For the text-containing cell, return its midpoint in (X, Y) coordinate format. 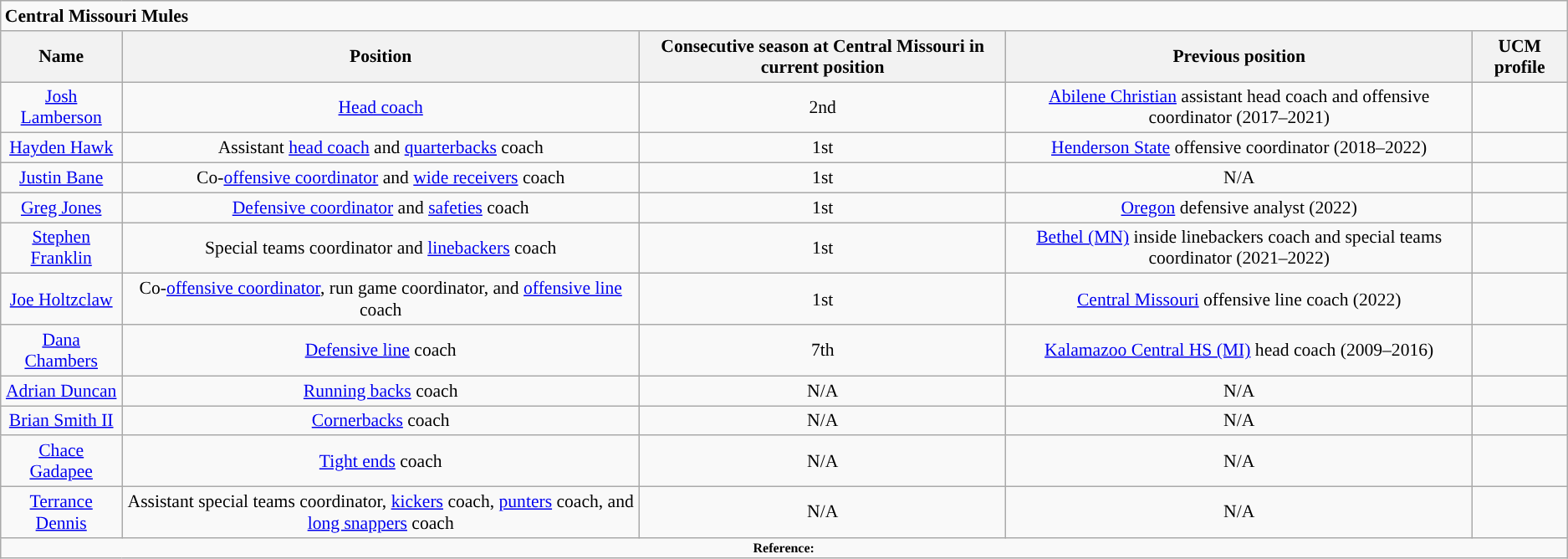
Adrian Duncan (62, 391)
Co-offensive coordinator and wide receivers coach (381, 178)
Central Missouri Mules (784, 16)
Josh Lamberson (62, 107)
Kalamazoo Central HS (MI) head coach (2009–2016) (1239, 350)
Assistant head coach and quarterbacks coach (381, 148)
Assistant special teams coordinator, kickers coach, punters coach, and long snappers coach (381, 512)
Tight ends coach (381, 462)
Greg Jones (62, 208)
Reference: (784, 548)
Running backs coach (381, 391)
Henderson State offensive coordinator (2018–2022) (1239, 148)
Chace Gadapee (62, 462)
UCM profile (1520, 57)
2nd (823, 107)
Brian Smith II (62, 421)
Cornerbacks coach (381, 421)
Head coach (381, 107)
Previous position (1239, 57)
Position (381, 57)
Dana Chambers (62, 350)
Hayden Hawk (62, 148)
Stephen Franklin (62, 248)
Bethel (MN) inside linebackers coach and special teams coordinator (2021–2022) (1239, 248)
Abilene Christian assistant head coach and offensive coordinator (2017–2021) (1239, 107)
7th (823, 350)
Name (62, 57)
Co-offensive coordinator, run game coordinator, and offensive line coach (381, 300)
Defensive coordinator and safeties coach (381, 208)
Central Missouri offensive line coach (2022) (1239, 300)
Special teams coordinator and linebackers coach (381, 248)
Joe Holtzclaw (62, 300)
Oregon defensive analyst (2022) (1239, 208)
Justin Bane (62, 178)
Terrance Dennis (62, 512)
Defensive line coach (381, 350)
Consecutive season at Central Missouri in current position (823, 57)
